Capture the cell that displays the provided text and extract its (x, y) central coordinate. 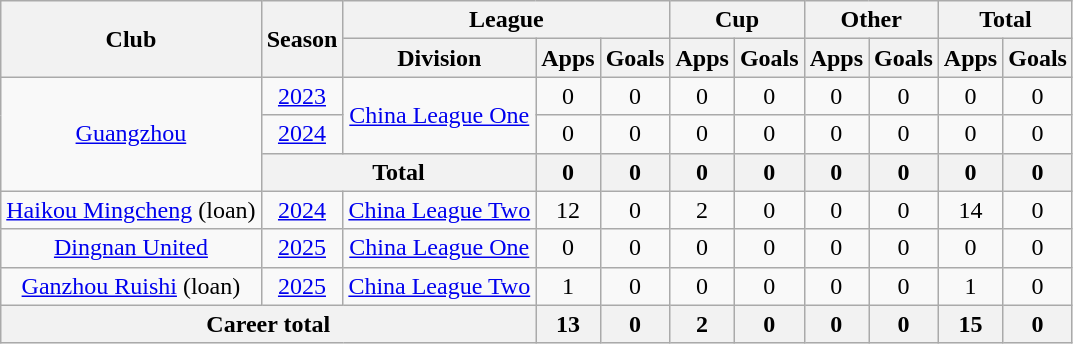
Career total (268, 324)
12 (568, 210)
Other (871, 20)
2023 (302, 96)
Dingnan United (131, 248)
Ganzhou Ruishi (loan) (131, 286)
Division (440, 58)
Season (302, 39)
Guangzhou (131, 134)
Haikou Mingcheng (loan) (131, 210)
Cup (737, 20)
League (506, 20)
14 (970, 210)
15 (970, 324)
Club (131, 39)
13 (568, 324)
